Scan for the cell matching the given text and deliver its [X, Y] coordinate at center. 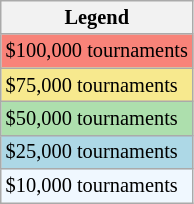
Legend [97, 17]
$75,000 tournaments [97, 85]
$50,000 tournaments [97, 118]
$10,000 tournaments [97, 186]
$25,000 tournaments [97, 152]
$100,000 tournaments [97, 51]
